Return the [X, Y] coordinate for the center point of the cell that contains the specified text.  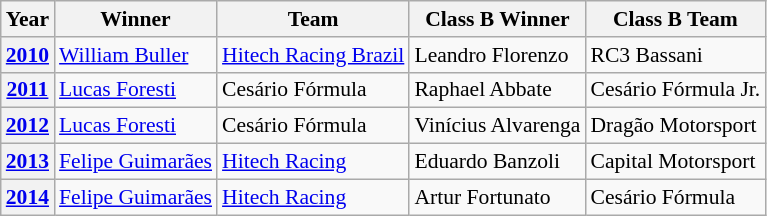
RC3 Bassani [675, 55]
Vinícius Alvarenga [497, 126]
Capital Motorsport [675, 162]
2013 [28, 162]
2011 [28, 90]
2014 [28, 197]
Class B Team [675, 19]
Year [28, 19]
Cesário Fórmula Jr. [675, 90]
Class B Winner [497, 19]
Artur Fortunato [497, 197]
Leandro Florenzo [497, 55]
Raphael Abbate [497, 90]
Hitech Racing Brazil [313, 55]
William Buller [136, 55]
Dragão Motorsport [675, 126]
Eduardo Banzoli [497, 162]
2012 [28, 126]
2010 [28, 55]
Winner [136, 19]
Team [313, 19]
